Search for the cell housing the specified text and yield its (x, y) center coordinate. 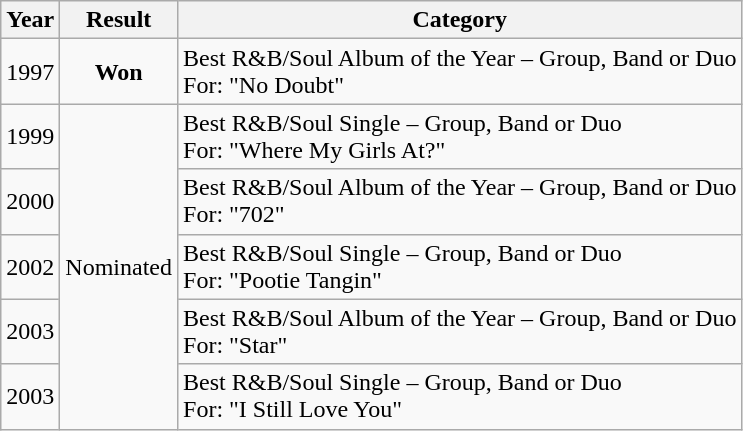
2000 (30, 202)
Best R&B/Soul Single – Group, Band or Duo For: "Where My Girls At?" (460, 136)
Result (119, 20)
Best R&B/Soul Album of the Year – Group, Band or Duo For: "Star" (460, 332)
Year (30, 20)
Best R&B/Soul Album of the Year – Group, Band or Duo For: "No Doubt" (460, 72)
Category (460, 20)
1999 (30, 136)
Nominated (119, 266)
1997 (30, 72)
Won (119, 72)
2002 (30, 266)
Best R&B/Soul Album of the Year – Group, Band or Duo For: "702" (460, 202)
Best R&B/Soul Single – Group, Band or Duo For: "Pootie Tangin" (460, 266)
Best R&B/Soul Single – Group, Band or Duo For: "I Still Love You" (460, 396)
